Detect which cell encompasses the target text, then output its (x, y) center coordinate. 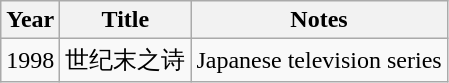
Year (30, 20)
Title (126, 20)
1998 (30, 60)
Japanese television series (319, 60)
Notes (319, 20)
世纪末之诗 (126, 60)
